Pinpoint the cell where the given text exists, returning its [x, y] midpoint coordinate. 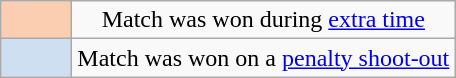
Match was won during extra time [264, 20]
Match was won on a penalty shoot-out [264, 58]
